Return the (x, y) coordinate for the center point of the cell that contains the specified text.  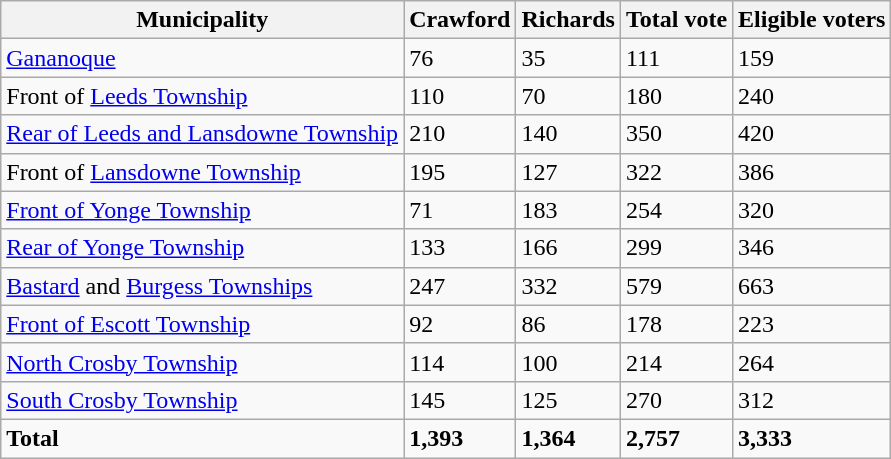
1,393 (460, 438)
320 (812, 210)
76 (460, 58)
180 (676, 96)
663 (812, 286)
1,364 (568, 438)
159 (812, 58)
Rear of Leeds and Lansdowne Township (202, 134)
240 (812, 96)
Bastard and Burgess Townships (202, 286)
386 (812, 172)
195 (460, 172)
133 (460, 248)
100 (568, 362)
579 (676, 286)
254 (676, 210)
Crawford (460, 20)
214 (676, 362)
North Crosby Township (202, 362)
350 (676, 134)
Municipality (202, 20)
210 (460, 134)
299 (676, 248)
Front of Escott Township (202, 324)
114 (460, 362)
Rear of Yonge Township (202, 248)
35 (568, 58)
166 (568, 248)
183 (568, 210)
322 (676, 172)
111 (676, 58)
Gananoque (202, 58)
223 (812, 324)
332 (568, 286)
110 (460, 96)
92 (460, 324)
2,757 (676, 438)
Total (202, 438)
70 (568, 96)
Richards (568, 20)
264 (812, 362)
178 (676, 324)
Eligible voters (812, 20)
3,333 (812, 438)
Front of Yonge Township (202, 210)
Front of Leeds Township (202, 96)
Front of Lansdowne Township (202, 172)
247 (460, 286)
140 (568, 134)
86 (568, 324)
125 (568, 400)
420 (812, 134)
Total vote (676, 20)
346 (812, 248)
270 (676, 400)
312 (812, 400)
145 (460, 400)
South Crosby Township (202, 400)
71 (460, 210)
127 (568, 172)
